Return the (x, y) coordinate for the center point of the cell that contains the specified text.  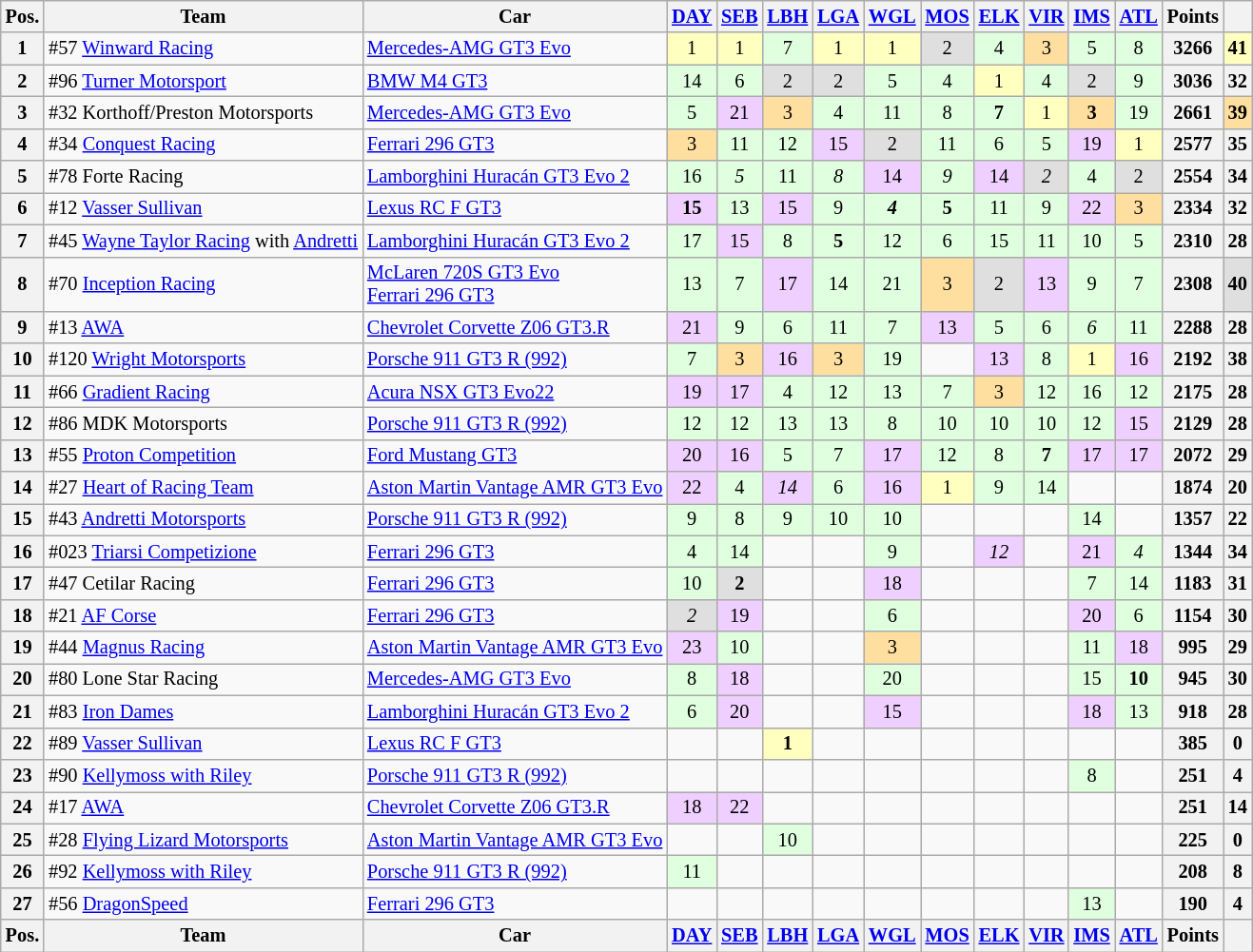
25 (23, 840)
35 (1238, 145)
#56 DragonSpeed (204, 903)
27 (23, 903)
#80 Lone Star Racing (204, 679)
#21 AF Corse (204, 615)
225 (1193, 840)
2334 (1193, 208)
#34 Conquest Racing (204, 145)
#96 Turner Motorsport (204, 81)
#44 Magnus Racing (204, 648)
#86 MDK Motorsports (204, 423)
#023 Triarsi Competizione (204, 552)
#17 AWA (204, 807)
BMW M4 GT3 (515, 81)
1183 (1193, 583)
Ford Mustang GT3 (515, 456)
#13 AWA (204, 327)
26 (23, 871)
24 (23, 807)
#27 Heart of Racing Team (204, 488)
40 (1238, 284)
2072 (1193, 456)
945 (1193, 679)
#28 Flying Lizard Motorsports (204, 840)
#78 Forte Racing (204, 177)
385 (1193, 744)
1357 (1193, 519)
2129 (1193, 423)
39 (1238, 112)
2661 (1193, 112)
McLaren 720S GT3 Evo Ferrari 296 GT3 (515, 284)
2577 (1193, 145)
#66 Gradient Racing (204, 392)
2175 (1193, 392)
2554 (1193, 177)
1344 (1193, 552)
#90 Kellymoss with Riley (204, 775)
41 (1238, 49)
#70 Inception Racing (204, 284)
190 (1193, 903)
#43 Andretti Motorsports (204, 519)
#47 Cetilar Racing (204, 583)
2288 (1193, 327)
#83 Iron Dames (204, 711)
Acura NSX GT3 Evo22 (515, 392)
#120 Wright Motorsports (204, 359)
1874 (1193, 488)
#32 Korthoff/Preston Motorsports (204, 112)
#55 Proton Competition (204, 456)
#92 Kellymoss with Riley (204, 871)
#89 Vasser Sullivan (204, 744)
918 (1193, 711)
208 (1193, 871)
2308 (1193, 284)
2310 (1193, 241)
3036 (1193, 81)
995 (1193, 648)
3266 (1193, 49)
31 (1238, 583)
#45 Wayne Taylor Racing with Andretti (204, 241)
2192 (1193, 359)
38 (1238, 359)
1154 (1193, 615)
#57 Winward Racing (204, 49)
#12 Vasser Sullivan (204, 208)
